For the text-containing cell, return its midpoint in [X, Y] coordinate format. 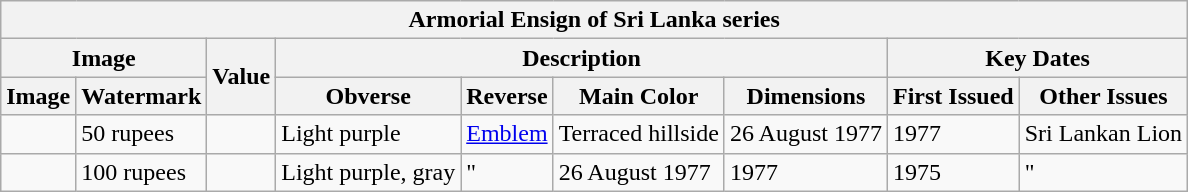
Main Color [638, 96]
Armorial Ensign of Sri Lanka series [594, 20]
Sri Lankan Lion [1103, 134]
1975 [953, 172]
Light purple, gray [368, 172]
50 rupees [142, 134]
Other Issues [1103, 96]
Terraced hillside [638, 134]
First Issued [953, 96]
Watermark [142, 96]
100 rupees [142, 172]
Obverse [368, 96]
Dimensions [806, 96]
Description [582, 58]
Key Dates [1037, 58]
Light purple [368, 134]
Reverse [507, 96]
Emblem [507, 134]
Value [242, 77]
